Search for the cell housing the specified text and yield its (x, y) center coordinate. 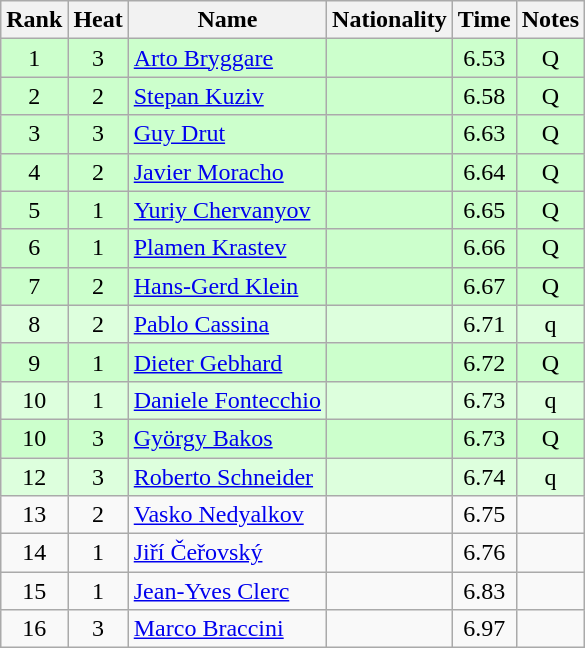
15 (34, 591)
6.66 (484, 248)
Javier Moracho (227, 172)
6.67 (484, 286)
Guy Drut (227, 134)
Roberto Schneider (227, 477)
12 (34, 477)
13 (34, 515)
5 (34, 210)
6.97 (484, 629)
Nationality (390, 20)
Dieter Gebhard (227, 362)
7 (34, 286)
Hans-Gerd Klein (227, 286)
9 (34, 362)
6.53 (484, 58)
6 (34, 248)
Rank (34, 20)
8 (34, 324)
14 (34, 553)
Yuriy Chervanyov (227, 210)
16 (34, 629)
6.83 (484, 591)
6.74 (484, 477)
6.65 (484, 210)
Daniele Fontecchio (227, 400)
Arto Bryggare (227, 58)
4 (34, 172)
6.76 (484, 553)
Heat (98, 20)
Stepan Kuziv (227, 96)
6.72 (484, 362)
Jiří Čeřovský (227, 553)
6.63 (484, 134)
György Bakos (227, 438)
Notes (550, 20)
Marco Braccini (227, 629)
Name (227, 20)
6.71 (484, 324)
Vasko Nedyalkov (227, 515)
Time (484, 20)
6.64 (484, 172)
Pablo Cassina (227, 324)
6.75 (484, 515)
Jean-Yves Clerc (227, 591)
6.58 (484, 96)
Plamen Krastev (227, 248)
